Return the (X, Y) coordinate for the center point of the cell that contains the specified text.  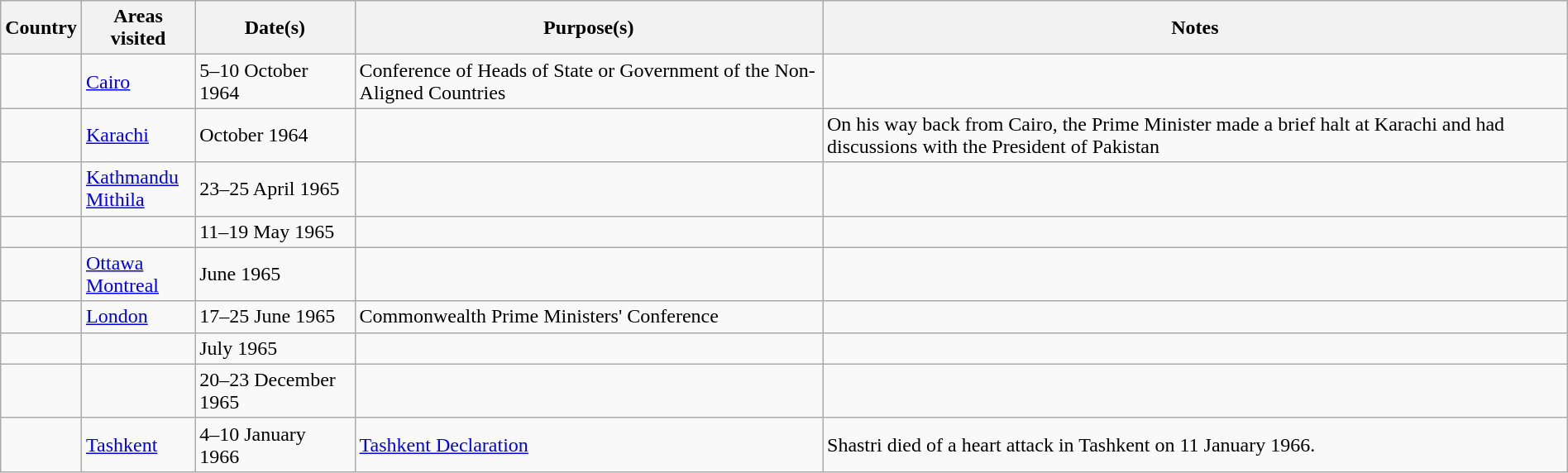
Karachi (137, 136)
Tashkent Declaration (589, 445)
Date(s) (275, 28)
October 1964 (275, 136)
17–25 June 1965 (275, 317)
Shastri died of a heart attack in Tashkent on 11 January 1966. (1194, 445)
June 1965 (275, 275)
KathmanduMithila (137, 189)
Conference of Heads of State or Government of the Non-Aligned Countries (589, 81)
Notes (1194, 28)
4–10 January 1966 (275, 445)
5–10 October 1964 (275, 81)
11–19 May 1965 (275, 232)
Cairo (137, 81)
20–23 December 1965 (275, 390)
Areas visited (137, 28)
Purpose(s) (589, 28)
Tashkent (137, 445)
July 1965 (275, 348)
London (137, 317)
23–25 April 1965 (275, 189)
OttawaMontreal (137, 275)
On his way back from Cairo, the Prime Minister made a brief halt at Karachi and had discussions with the President of Pakistan (1194, 136)
Country (41, 28)
Commonwealth Prime Ministers' Conference (589, 317)
